Extract the [X, Y] coordinate from the center of the cell holding the provided text.  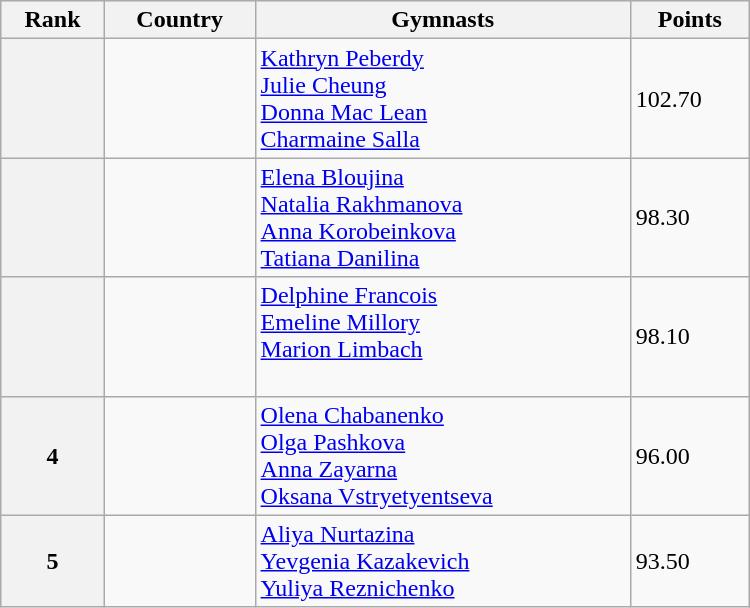
Rank [53, 20]
Elena BloujinaNatalia RakhmanovaAnna Korobeinkova Tatiana Danilina [442, 218]
Country [180, 20]
4 [53, 456]
Olena ChabanenkoOlga PashkovaAnna ZayarnaOksana Vstryetyentseva [442, 456]
93.50 [690, 561]
102.70 [690, 98]
5 [53, 561]
Aliya NurtazinaYevgenia KazakevichYuliya Reznichenko [442, 561]
98.30 [690, 218]
Points [690, 20]
Kathryn PeberdyJulie CheungDonna Mac LeanCharmaine Salla [442, 98]
Delphine FrancoisEmeline MilloryMarion Limbach [442, 336]
98.10 [690, 336]
96.00 [690, 456]
Gymnasts [442, 20]
